Scan for the cell matching the given text and deliver its [X, Y] coordinate at center. 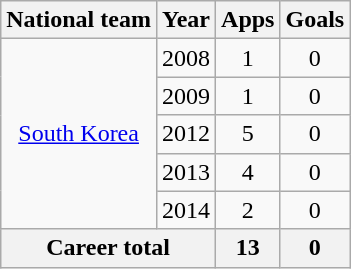
2009 [186, 96]
Year [186, 20]
Goals [315, 20]
South Korea [79, 134]
Apps [248, 20]
Career total [108, 248]
2012 [186, 134]
4 [248, 172]
2008 [186, 58]
2014 [186, 210]
2013 [186, 172]
National team [79, 20]
13 [248, 248]
2 [248, 210]
5 [248, 134]
